For the text-containing cell, return its midpoint in [x, y] coordinate format. 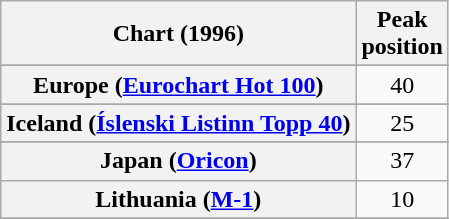
Europe (Eurochart Hot 100) [178, 85]
37 [402, 161]
Peakposition [402, 34]
25 [402, 123]
Japan (Oricon) [178, 161]
Iceland (Íslenski Listinn Topp 40) [178, 123]
Lithuania (M-1) [178, 199]
10 [402, 199]
Chart (1996) [178, 34]
40 [402, 85]
